For the text-containing cell, return its midpoint in [x, y] coordinate format. 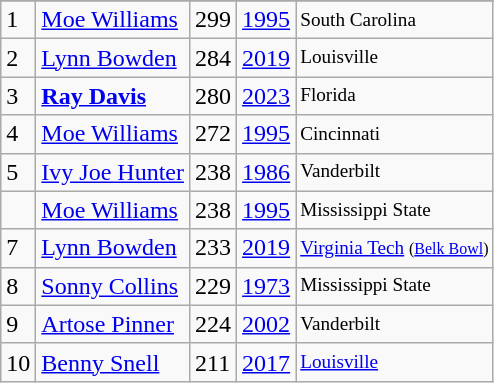
4 [18, 134]
284 [214, 58]
Ray Davis [113, 96]
10 [18, 362]
1973 [266, 286]
1986 [266, 172]
211 [214, 362]
Cincinnati [394, 134]
280 [214, 96]
2023 [266, 96]
299 [214, 20]
Sonny Collins [113, 286]
Ivy Joe Hunter [113, 172]
5 [18, 172]
229 [214, 286]
224 [214, 324]
Florida [394, 96]
Benny Snell [113, 362]
South Carolina [394, 20]
2017 [266, 362]
9 [18, 324]
Artose Pinner [113, 324]
233 [214, 248]
7 [18, 248]
3 [18, 96]
272 [214, 134]
Virginia Tech (Belk Bowl) [394, 248]
1 [18, 20]
2 [18, 58]
8 [18, 286]
2002 [266, 324]
